Capture the cell that displays the provided text and extract its [X, Y] central coordinate. 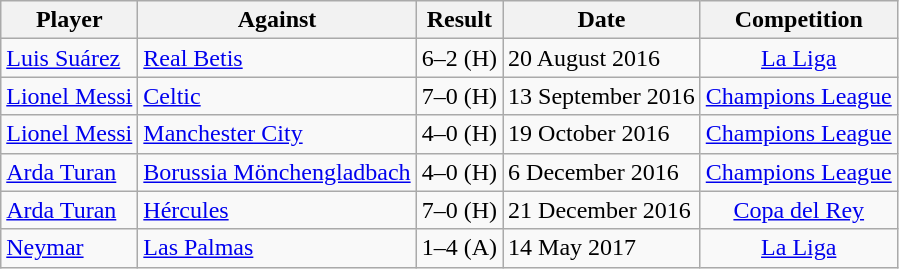
Borussia Mönchengladbach [277, 172]
Competition [798, 20]
1–4 (A) [459, 248]
20 August 2016 [602, 58]
Against [277, 20]
21 December 2016 [602, 210]
Player [70, 20]
6–2 (H) [459, 58]
Luis Suárez [70, 58]
6 December 2016 [602, 172]
Celtic [277, 96]
Manchester City [277, 134]
Hércules [277, 210]
14 May 2017 [602, 248]
Date [602, 20]
19 October 2016 [602, 134]
13 September 2016 [602, 96]
Neymar [70, 248]
Copa del Rey [798, 210]
Result [459, 20]
Real Betis [277, 58]
Las Palmas [277, 248]
